Scan for the cell matching the given text and deliver its (X, Y) coordinate at center. 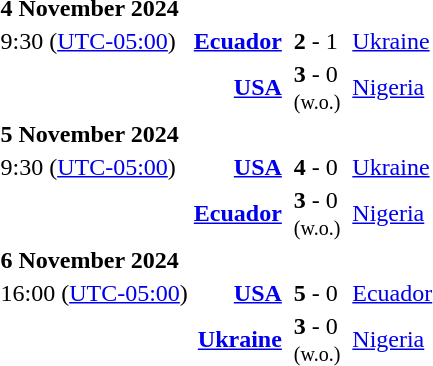
4 - 0 (316, 167)
2 - 1 (316, 41)
5 - 0 (316, 293)
